Detect which cell encompasses the target text, then output its [X, Y] center coordinate. 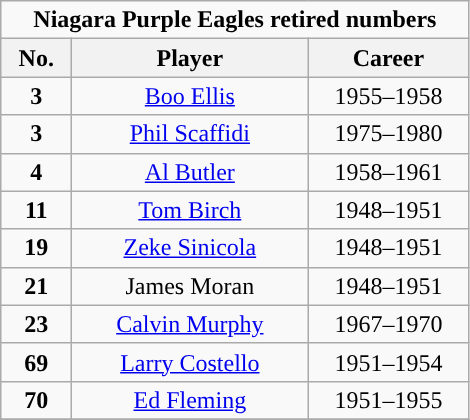
Al Butler [190, 172]
Niagara Purple Eagles retired numbers [235, 20]
Ed Fleming [190, 400]
Boo Ellis [190, 96]
Player [190, 58]
19 [36, 248]
11 [36, 210]
1958–1961 [388, 172]
21 [36, 286]
Tom Birch [190, 210]
Career [388, 58]
Zeke Sinicola [190, 248]
Larry Costello [190, 362]
4 [36, 172]
1967–1970 [388, 324]
Calvin Murphy [190, 324]
1951–1954 [388, 362]
James Moran [190, 286]
Phil Scaffidi [190, 134]
23 [36, 324]
No. [36, 58]
1975–1980 [388, 134]
70 [36, 400]
1951–1955 [388, 400]
1955–1958 [388, 96]
69 [36, 362]
